Provide the [x, y] coordinate of the cell's center where the given text is located.  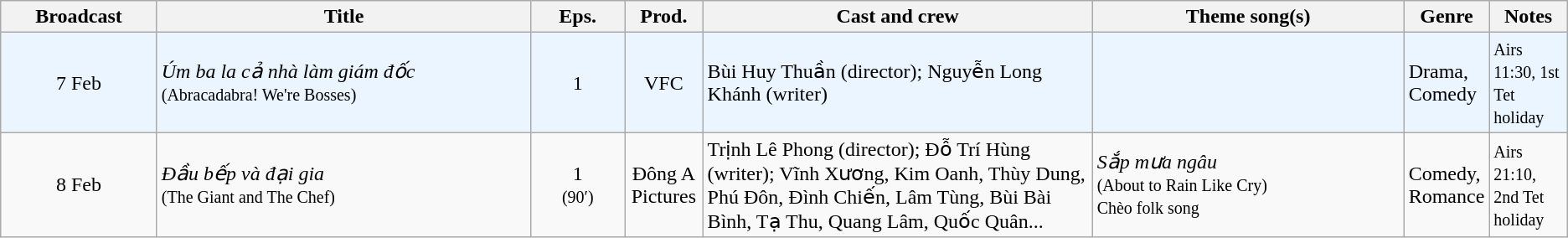
Bùi Huy Thuần (director); Nguyễn Long Khánh (writer) [898, 82]
8 Feb [79, 184]
1(90′) [578, 184]
Airs 11:30, 1st Tet holiday [1528, 82]
VFC [663, 82]
Cast and crew [898, 17]
Notes [1528, 17]
Đông A Pictures [663, 184]
1 [578, 82]
Drama, Comedy [1447, 82]
Broadcast [79, 17]
Prod. [663, 17]
Eps. [578, 17]
Sắp mưa ngâu(About to Rain Like Cry)Chèo folk song [1248, 184]
Đầu bếp và đại gia (The Giant and The Chef) [343, 184]
7 Feb [79, 82]
Úm ba la cả nhà làm giám đốc (Abracadabra! We're Bosses) [343, 82]
Genre [1447, 17]
Theme song(s) [1248, 17]
Comedy, Romance [1447, 184]
Airs 21:10, 2nd Tet holiday [1528, 184]
Title [343, 17]
